Locate the cell with the specified text and output its [x, y] center coordinate. 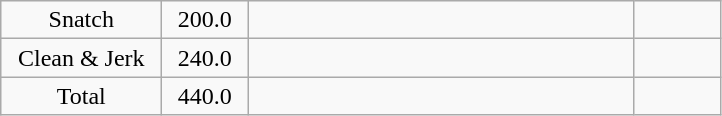
240.0 [205, 58]
Snatch [82, 20]
440.0 [205, 96]
200.0 [205, 20]
Total [82, 96]
Clean & Jerk [82, 58]
